Detect which cell encompasses the target text, then output its [X, Y] center coordinate. 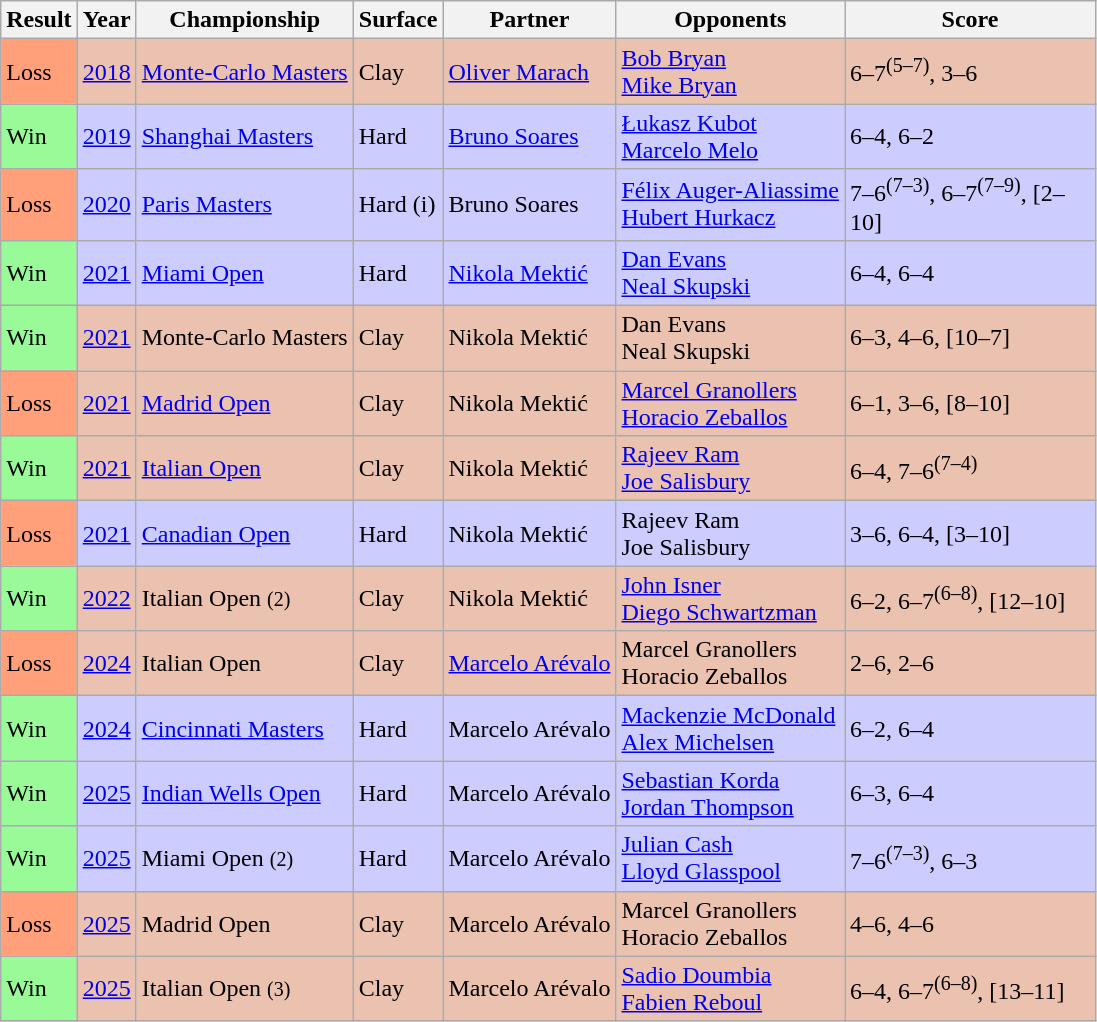
Hard (i) [398, 205]
Year [106, 20]
6–2, 6–4 [970, 728]
4–6, 4–6 [970, 924]
6–4, 6–2 [970, 136]
Surface [398, 20]
Italian Open (2) [244, 598]
Paris Masters [244, 205]
6–3, 6–4 [970, 794]
Łukasz Kubot Marcelo Melo [730, 136]
6–4, 6–7(6–8), [13–11] [970, 988]
Shanghai Masters [244, 136]
Cincinnati Masters [244, 728]
7–6(7–3), 6–7(7–9), [2–10] [970, 205]
2018 [106, 72]
Sadio Doumbia Fabien Reboul [730, 988]
2–6, 2–6 [970, 664]
Indian Wells Open [244, 794]
Miami Open (2) [244, 858]
Mackenzie McDonald Alex Michelsen [730, 728]
6–7(5–7), 3–6 [970, 72]
Félix Auger-Aliassime Hubert Hurkacz [730, 205]
Italian Open (3) [244, 988]
Oliver Marach [530, 72]
Canadian Open [244, 534]
Championship [244, 20]
Opponents [730, 20]
6–2, 6–7(6–8), [12–10] [970, 598]
6–4, 7–6(7–4) [970, 468]
Miami Open [244, 272]
7–6(7–3), 6–3 [970, 858]
2022 [106, 598]
3–6, 6–4, [3–10] [970, 534]
Sebastian Korda Jordan Thompson [730, 794]
Score [970, 20]
Julian Cash Lloyd Glasspool [730, 858]
Partner [530, 20]
2019 [106, 136]
2020 [106, 205]
Result [39, 20]
John Isner Diego Schwartzman [730, 598]
6–3, 4–6, [10–7] [970, 338]
6–4, 6–4 [970, 272]
6–1, 3–6, [8–10] [970, 404]
Bob Bryan Mike Bryan [730, 72]
